Scan for the cell matching the given text and deliver its (X, Y) coordinate at center. 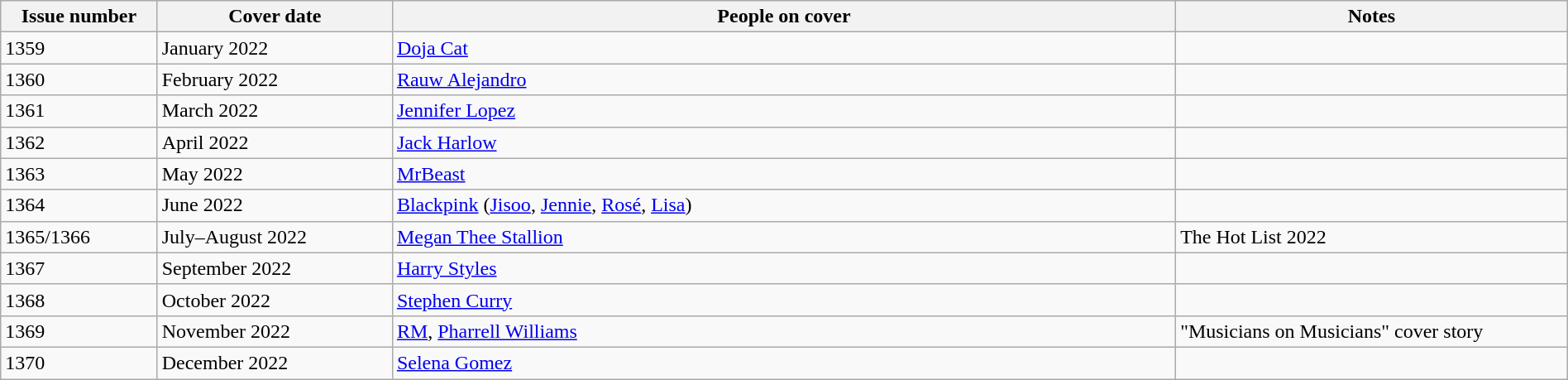
1367 (79, 268)
December 2022 (275, 363)
Rauw Alejandro (784, 79)
Cover date (275, 17)
"Musicians on Musicians" cover story (1372, 331)
November 2022 (275, 331)
Blackpink (Jisoo, Jennie, Rosé, Lisa) (784, 205)
July–August 2022 (275, 237)
Selena Gomez (784, 363)
January 2022 (275, 48)
April 2022 (275, 142)
June 2022 (275, 205)
1368 (79, 300)
1360 (79, 79)
1359 (79, 48)
1369 (79, 331)
May 2022 (275, 174)
Notes (1372, 17)
1363 (79, 174)
The Hot List 2022 (1372, 237)
March 2022 (275, 111)
MrBeast (784, 174)
Issue number (79, 17)
February 2022 (275, 79)
Harry Styles (784, 268)
Jennifer Lopez (784, 111)
1364 (79, 205)
People on cover (784, 17)
Stephen Curry (784, 300)
Jack Harlow (784, 142)
1362 (79, 142)
1361 (79, 111)
1365/1366 (79, 237)
September 2022 (275, 268)
October 2022 (275, 300)
1370 (79, 363)
Megan Thee Stallion (784, 237)
Doja Cat (784, 48)
RM, Pharrell Williams (784, 331)
